Provide the [x, y] coordinate of the cell's center where the given text is located.  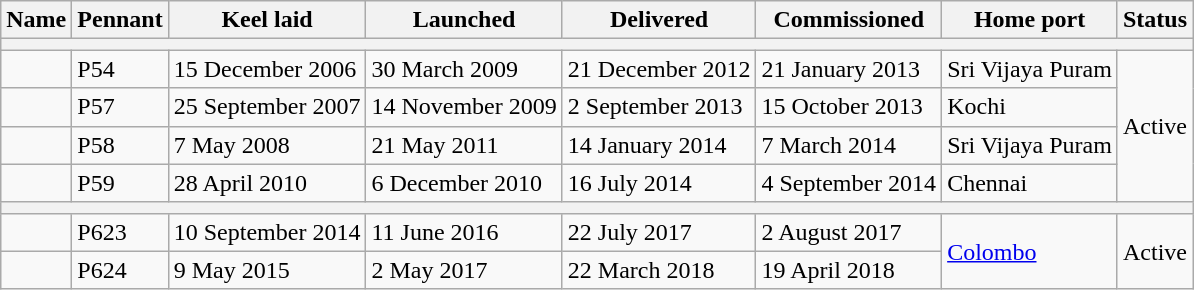
Commissioned [849, 20]
Kochi [1030, 107]
19 April 2018 [849, 270]
Chennai [1030, 183]
11 June 2016 [464, 232]
2 August 2017 [849, 232]
Home port [1030, 20]
7 May 2008 [267, 145]
15 December 2006 [267, 69]
16 July 2014 [659, 183]
Keel laid [267, 20]
25 September 2007 [267, 107]
14 January 2014 [659, 145]
2 September 2013 [659, 107]
P623 [120, 232]
15 October 2013 [849, 107]
6 December 2010 [464, 183]
7 March 2014 [849, 145]
10 September 2014 [267, 232]
P58 [120, 145]
Name [36, 20]
P54 [120, 69]
21 December 2012 [659, 69]
Launched [464, 20]
Pennant [120, 20]
4 September 2014 [849, 183]
22 March 2018 [659, 270]
28 April 2010 [267, 183]
P624 [120, 270]
Status [1154, 20]
21 May 2011 [464, 145]
Colombo [1030, 251]
Delivered [659, 20]
2 May 2017 [464, 270]
14 November 2009 [464, 107]
22 July 2017 [659, 232]
30 March 2009 [464, 69]
21 January 2013 [849, 69]
P57 [120, 107]
P59 [120, 183]
9 May 2015 [267, 270]
